Pinpoint the cell where the given text exists, returning its [X, Y] midpoint coordinate. 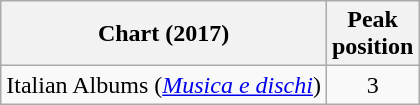
Italian Albums (Musica e dischi) [164, 85]
Chart (2017) [164, 34]
3 [372, 85]
Peakposition [372, 34]
